Pinpoint the cell where the given text exists, returning its [X, Y] midpoint coordinate. 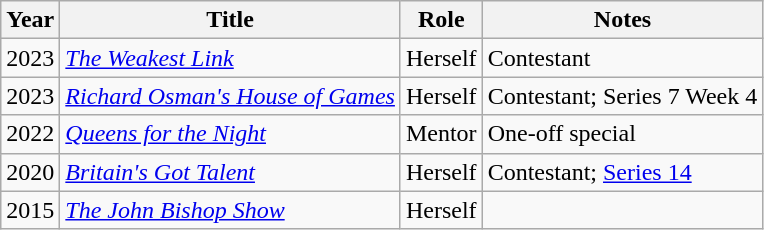
Richard Osman's House of Games [230, 96]
One-off special [622, 134]
Contestant; Series 7 Week 4 [622, 96]
2020 [30, 172]
Britain's Got Talent [230, 172]
The John Bishop Show [230, 210]
Role [441, 20]
Contestant [622, 58]
Title [230, 20]
2015 [30, 210]
2022 [30, 134]
Year [30, 20]
Notes [622, 20]
Mentor [441, 134]
The Weakest Link [230, 58]
Contestant; Series 14 [622, 172]
Queens for the Night [230, 134]
